From the cell containing the given text, extract its center point as [X, Y] coordinate. 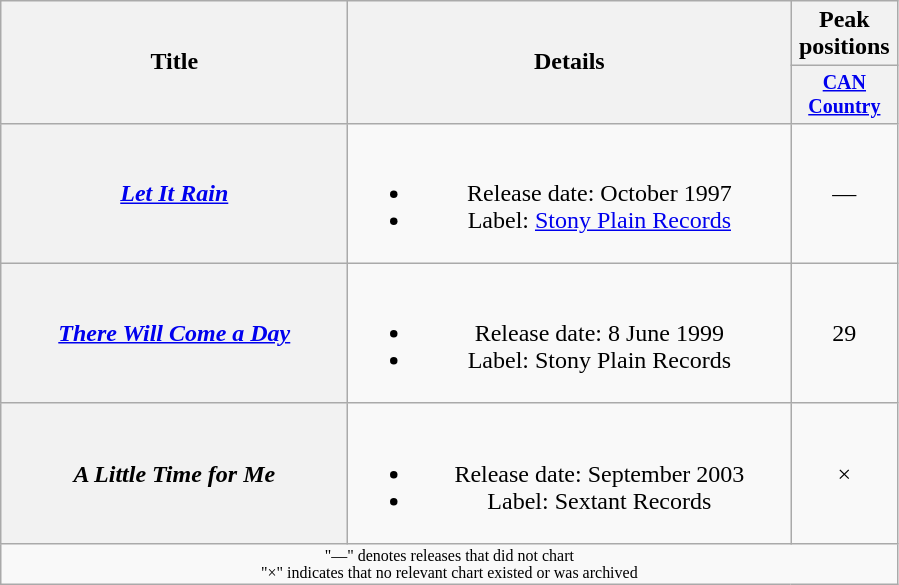
Details [570, 62]
Release date: 8 June 1999Label: Stony Plain Records [570, 333]
Peak positions [844, 34]
29 [844, 333]
CAN Country [844, 94]
Release date: September 2003Label: Sextant Records [570, 473]
Title [174, 62]
Release date: October 1997Label: Stony Plain Records [570, 193]
— [844, 193]
A Little Time for Me [174, 473]
There Will Come a Day [174, 333]
"—" denotes releases that did not chart"×" indicates that no relevant chart existed or was archived [450, 564]
Let It Rain [174, 193]
× [844, 473]
